Pinpoint the cell where the given text exists, returning its (x, y) midpoint coordinate. 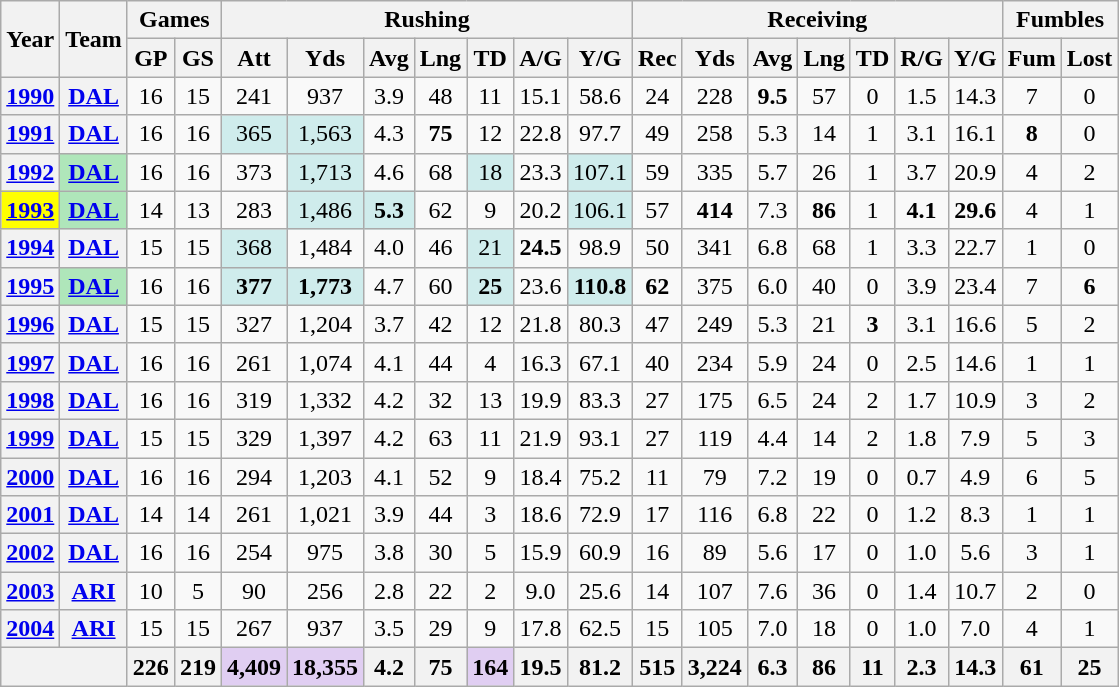
1,773 (326, 286)
42 (440, 324)
368 (254, 248)
29.6 (975, 210)
8 (1032, 134)
365 (254, 134)
1995 (30, 286)
1997 (30, 362)
226 (150, 667)
90 (254, 591)
17.8 (541, 629)
50 (658, 248)
256 (326, 591)
1.7 (922, 400)
4,409 (254, 667)
19.9 (541, 400)
62.5 (600, 629)
16.6 (975, 324)
19 (824, 477)
29 (440, 629)
975 (326, 553)
80.3 (600, 324)
329 (254, 438)
15.1 (541, 96)
60 (440, 286)
164 (490, 667)
234 (714, 362)
4.7 (390, 286)
18.6 (541, 515)
1.4 (922, 591)
107 (714, 591)
52 (440, 477)
79 (714, 477)
249 (714, 324)
81.2 (600, 667)
30 (440, 553)
7.3 (772, 210)
2004 (30, 629)
10.9 (975, 400)
21.9 (541, 438)
2003 (30, 591)
25.6 (600, 591)
373 (254, 172)
9.5 (772, 96)
16.3 (541, 362)
97.7 (600, 134)
72.9 (600, 515)
20.2 (541, 210)
335 (714, 172)
254 (254, 553)
377 (254, 286)
375 (714, 286)
21.8 (541, 324)
1990 (30, 96)
0.7 (922, 477)
20.9 (975, 172)
283 (254, 210)
93.1 (600, 438)
2.5 (922, 362)
1.2 (922, 515)
R/G (922, 58)
2000 (30, 477)
3,224 (714, 667)
110.8 (600, 286)
1991 (30, 134)
2.8 (390, 591)
3.3 (922, 248)
4.0 (390, 248)
7.6 (772, 591)
10 (150, 591)
294 (254, 477)
A/G (541, 58)
1999 (30, 438)
5.9 (772, 362)
267 (254, 629)
3.8 (390, 553)
Games (174, 20)
16.1 (975, 134)
60.9 (600, 553)
47 (658, 324)
18.4 (541, 477)
119 (714, 438)
Rec (658, 58)
24.5 (541, 248)
10.7 (975, 591)
8.3 (975, 515)
1,397 (326, 438)
23.4 (975, 286)
7.9 (975, 438)
6.3 (772, 667)
Att (254, 58)
107.1 (600, 172)
18,355 (326, 667)
5.7 (772, 172)
105 (714, 629)
1993 (30, 210)
89 (714, 553)
1,713 (326, 172)
1998 (30, 400)
19.5 (541, 667)
GS (198, 58)
63 (440, 438)
1.5 (922, 96)
2.3 (922, 667)
26 (824, 172)
6.5 (772, 400)
1,484 (326, 248)
58.6 (600, 96)
4.4 (772, 438)
59 (658, 172)
4.6 (390, 172)
219 (198, 667)
116 (714, 515)
1,204 (326, 324)
98.9 (600, 248)
1992 (30, 172)
46 (440, 248)
22.8 (541, 134)
Rushing (426, 20)
2001 (30, 515)
9.0 (541, 591)
1,332 (326, 400)
175 (714, 400)
48 (440, 96)
4.3 (390, 134)
75.2 (600, 477)
1994 (30, 248)
515 (658, 667)
241 (254, 96)
1.8 (922, 438)
1,074 (326, 362)
83.3 (600, 400)
61 (1032, 667)
1,563 (326, 134)
414 (714, 210)
23.3 (541, 172)
4.9 (975, 477)
1,486 (326, 210)
1996 (30, 324)
15.9 (541, 553)
319 (254, 400)
22.7 (975, 248)
32 (440, 400)
1,203 (326, 477)
GP (150, 58)
Fum (1032, 58)
Receiving (818, 20)
49 (658, 134)
6.0 (772, 286)
67.1 (600, 362)
Fumbles (1060, 20)
1,021 (326, 515)
341 (714, 248)
3.5 (390, 629)
23.6 (541, 286)
Year (30, 39)
Team (94, 39)
258 (714, 134)
36 (824, 591)
14.6 (975, 362)
2002 (30, 553)
Lost (1089, 58)
327 (254, 324)
7.2 (772, 477)
106.1 (600, 210)
228 (714, 96)
